For the text-containing cell, return its midpoint in [X, Y] coordinate format. 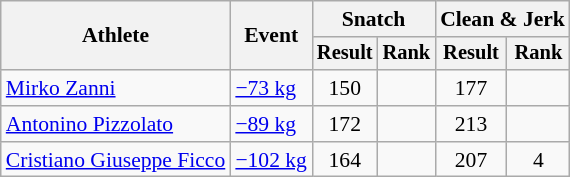
Clean & Jerk [502, 19]
150 [345, 88]
172 [345, 124]
−73 kg [271, 88]
Antonino Pizzolato [116, 124]
Snatch [374, 19]
177 [471, 88]
Athlete [116, 36]
Mirko Zanni [116, 88]
Event [271, 36]
−89 kg [271, 124]
213 [471, 124]
